Search for the cell housing the specified text and yield its (X, Y) center coordinate. 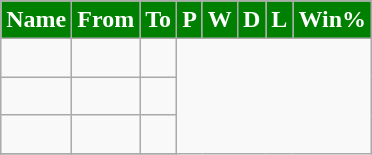
Name (36, 20)
L (280, 20)
D (251, 20)
From (106, 20)
Win% (332, 20)
To (158, 20)
W (220, 20)
P (190, 20)
